From the cell containing the given text, extract its center point as [x, y] coordinate. 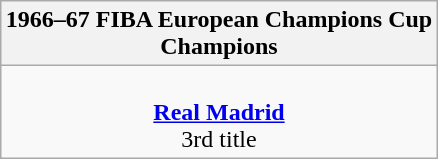
1966–67 FIBA European Champions Cup Champions [218, 34]
Real Madrid3rd title [218, 112]
